Return (X, Y) of the center of cell containing provided text 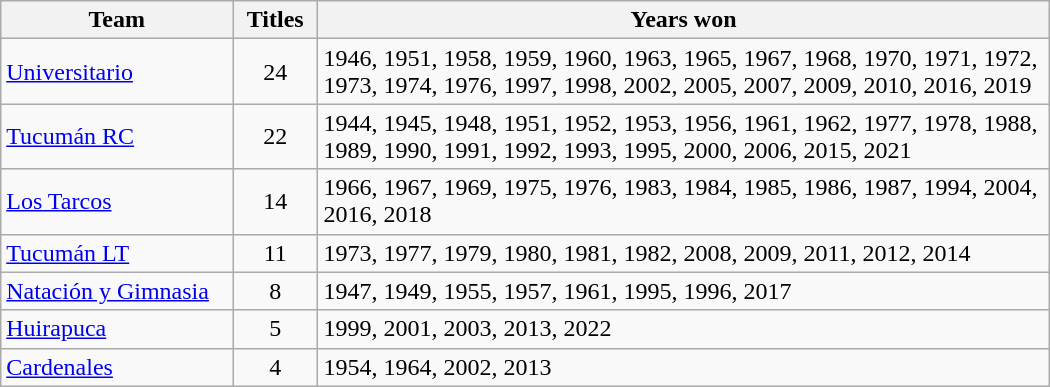
1966, 1967, 1969, 1975, 1976, 1983, 1984, 1985, 1986, 1987, 1994, 2004, 2016, 2018 (684, 202)
1947, 1949, 1955, 1957, 1961, 1995, 1996, 2017 (684, 291)
Years won (684, 20)
22 (276, 136)
Team (117, 20)
1944, 1945, 1948, 1951, 1952, 1953, 1956, 1961, 1962, 1977, 1978, 1988, 1989, 1990, 1991, 1992, 1993, 1995, 2000, 2006, 2015, 2021 (684, 136)
Huirapuca (117, 329)
Tucumán RC (117, 136)
14 (276, 202)
1954, 1964, 2002, 2013 (684, 367)
24 (276, 72)
1973, 1977, 1979, 1980, 1981, 1982, 2008, 2009, 2011, 2012, 2014 (684, 253)
Universitario (117, 72)
4 (276, 367)
1999, 2001, 2003, 2013, 2022 (684, 329)
Cardenales (117, 367)
5 (276, 329)
8 (276, 291)
Los Tarcos (117, 202)
Natación y Gimnasia (117, 291)
Tucumán LT (117, 253)
11 (276, 253)
1946, 1951, 1958, 1959, 1960, 1963, 1965, 1967, 1968, 1970, 1971, 1972, 1973, 1974, 1976, 1997, 1998, 2002, 2005, 2007, 2009, 2010, 2016, 2019 (684, 72)
Titles (276, 20)
